Find where the given text appears and provide that cell's center as [X, Y] coordinate. 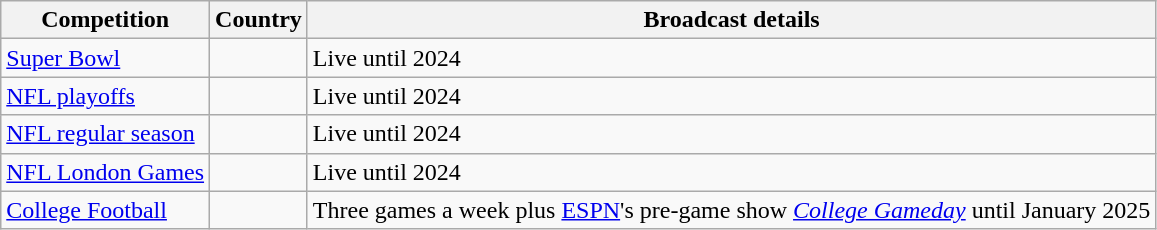
Broadcast details [732, 20]
College Football [106, 210]
Super Bowl [106, 58]
Country [259, 20]
Three games a week plus ESPN's pre-game show College Gameday until January 2025 [732, 210]
Competition [106, 20]
NFL regular season [106, 134]
NFL London Games [106, 172]
NFL playoffs [106, 96]
